Identify which cell holds the provided text, then report its [x, y] central coordinate. 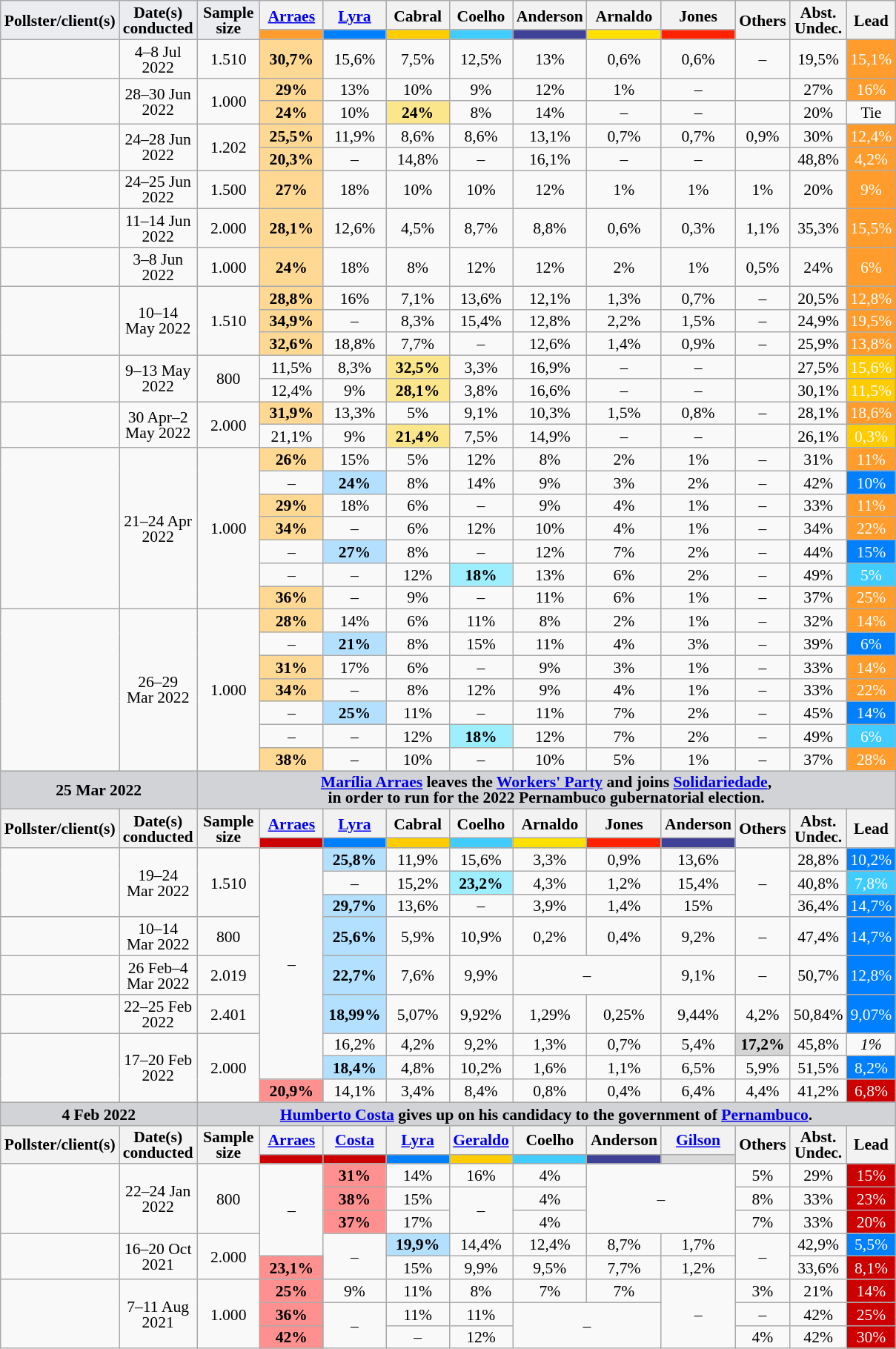
30,7% [292, 59]
26–29 Mar 2022 [159, 690]
7,6% [418, 975]
16,1% [550, 159]
4,5% [418, 228]
48,8% [818, 159]
25,9% [818, 344]
42,9% [818, 1245]
24–25 Jun 2022 [159, 190]
21,1% [292, 436]
3,9% [550, 906]
40,8% [818, 882]
41,2% [818, 1091]
8,4% [481, 1091]
Geraldo [481, 1140]
4 Feb 2022 [99, 1113]
39% [818, 643]
15,5% [871, 228]
26 Feb–4 Mar 2022 [159, 975]
26,1% [818, 436]
28–30 Jun 2022 [159, 101]
29,7% [354, 906]
21–24 Apr 2022 [159, 528]
47,4% [818, 937]
7–11 Aug 2021 [159, 1313]
23% [871, 1199]
3–8 Jun 2022 [159, 267]
51,5% [818, 1067]
6,8% [871, 1091]
16,9% [550, 368]
4,8% [418, 1067]
11–14 Jun 2022 [159, 228]
13,3% [354, 414]
10–14 Mar 2022 [159, 937]
33,6% [818, 1267]
50,7% [818, 975]
Humberto Costa gives up on his candidacy to the government of Pernambuco. [547, 1113]
12,1% [550, 298]
50,84% [818, 1014]
22,7% [354, 975]
9,5% [550, 1267]
32% [818, 621]
3,8% [481, 390]
Tie [871, 113]
15,2% [418, 882]
30 Apr–2 May 2022 [159, 425]
14,8% [418, 159]
10,9% [481, 937]
18,99% [354, 1014]
1,29% [550, 1014]
31,9% [292, 414]
25 Mar 2022 [99, 790]
10–14 May 2022 [159, 320]
18,8% [354, 344]
18,4% [354, 1067]
25,8% [354, 860]
1,6% [550, 1067]
18,6% [871, 414]
1,7% [698, 1245]
4,4% [763, 1091]
3,4% [418, 1091]
27,5% [818, 368]
5,5% [871, 1245]
5,4% [698, 1045]
36,4% [818, 906]
32,5% [418, 368]
9,07% [871, 1014]
20,9% [292, 1091]
8,8% [550, 228]
14,4% [481, 1245]
25,6% [354, 937]
2.401 [228, 1014]
1.500 [228, 190]
1.202 [228, 148]
17–20 Feb 2022 [159, 1067]
2.019 [228, 975]
22–24 Jan 2022 [159, 1199]
4–8 Jul 2022 [159, 59]
20,3% [292, 159]
16,6% [550, 390]
16,2% [354, 1045]
12,5% [481, 59]
30,1% [818, 390]
0,5% [763, 267]
20,5% [818, 298]
9,92% [481, 1014]
15,1% [871, 59]
26% [292, 460]
21,4% [418, 436]
8,2% [871, 1067]
19–24 Mar 2022 [159, 882]
Marília Arraes leaves the Workers' Party and joins Solidariedade, in order to run for the 2022 Pernambuco gubernatorial election. [547, 790]
16–20 Oct 2021 [159, 1256]
13,8% [871, 344]
14,9% [550, 436]
45,8% [818, 1045]
Costa [354, 1140]
32,6% [292, 344]
2,2% [624, 320]
45% [818, 713]
22–25 Feb 2022 [159, 1014]
13,1% [550, 136]
6,4% [698, 1091]
0,2% [550, 937]
23,2% [481, 882]
5,07% [418, 1014]
35,3% [818, 228]
7,8% [871, 882]
19,9% [418, 1245]
6,5% [698, 1067]
8,1% [871, 1267]
7,1% [418, 298]
14,1% [354, 1091]
10,3% [550, 414]
0,25% [624, 1014]
9,44% [698, 1014]
9–13 May 2022 [159, 379]
23,1% [292, 1267]
24,9% [818, 320]
25,5% [292, 136]
34,9% [292, 320]
Gilson [698, 1140]
24–28 Jun 2022 [159, 148]
17,2% [763, 1045]
44% [818, 551]
4,3% [550, 882]
